Find where the given text appears and provide that cell's center as [x, y] coordinate. 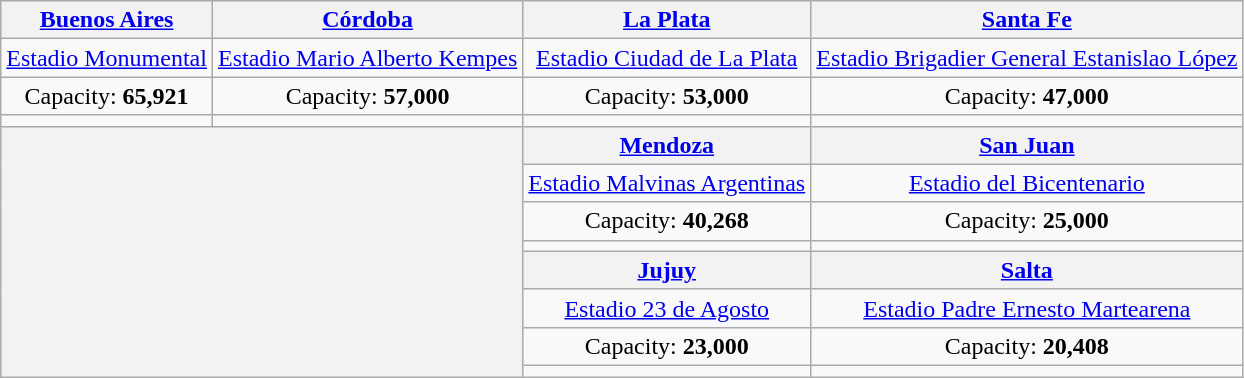
Jujuy [667, 270]
Estadio 23 de Agosto [667, 308]
Córdoba [367, 20]
Capacity: 23,000 [667, 346]
Estadio Mario Alberto Kempes [367, 58]
Estadio Monumental [107, 58]
Capacity: 57,000 [367, 96]
Estadio Ciudad de La Plata [667, 58]
Estadio del Bicentenario [1027, 183]
San Juan [1027, 145]
Capacity: 65,921 [107, 96]
La Plata [667, 20]
Capacity: 20,408 [1027, 346]
Salta [1027, 270]
Estadio Brigadier General Estanislao López [1027, 58]
Buenos Aires [107, 20]
Estadio Malvinas Argentinas [667, 183]
Capacity: 25,000 [1027, 221]
Capacity: 40,268 [667, 221]
Capacity: 53,000 [667, 96]
Santa Fe [1027, 20]
Mendoza [667, 145]
Capacity: 47,000 [1027, 96]
Estadio Padre Ernesto Martearena [1027, 308]
